Extract the [x, y] coordinate from the center of the cell holding the provided text.  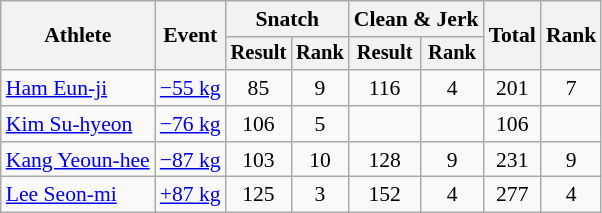
Ham Eun-ji [78, 88]
−87 kg [190, 160]
152 [385, 195]
−55 kg [190, 88]
Kang Yeoun-hee [78, 160]
201 [512, 88]
−76 kg [190, 124]
128 [385, 160]
116 [385, 88]
+87 kg [190, 195]
Total [512, 36]
Event [190, 36]
125 [259, 195]
5 [320, 124]
10 [320, 160]
Athlete [78, 36]
277 [512, 195]
Lee Seon-mi [78, 195]
103 [259, 160]
Kim Su-hyeon [78, 124]
7 [572, 88]
Snatch [288, 19]
3 [320, 195]
231 [512, 160]
85 [259, 88]
Clean & Jerk [416, 19]
